Provide the [X, Y] coordinate of the cell's center where the given text is located.  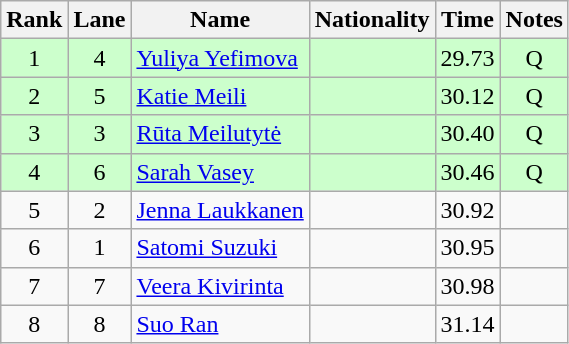
30.95 [468, 248]
31.14 [468, 324]
Rūta Meilutytė [220, 134]
30.12 [468, 96]
30.46 [468, 172]
Katie Meili [220, 96]
Name [220, 20]
29.73 [468, 58]
Lane [100, 20]
Yuliya Yefimova [220, 58]
30.98 [468, 286]
Notes [534, 20]
Nationality [372, 20]
Jenna Laukkanen [220, 210]
Suo Ran [220, 324]
Veera Kivirinta [220, 286]
30.92 [468, 210]
30.40 [468, 134]
Sarah Vasey [220, 172]
Time [468, 20]
Rank [34, 20]
Satomi Suzuki [220, 248]
